Output the (X, Y) coordinate of the center of the cell containing the given text.  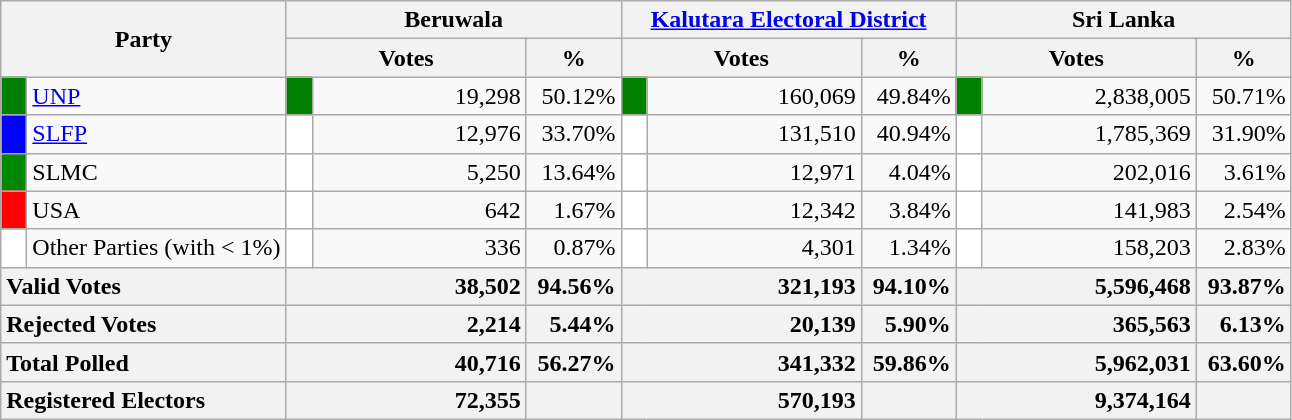
Valid Votes (144, 286)
59.86% (908, 362)
93.87% (1244, 286)
94.10% (908, 286)
USA (156, 210)
9,374,164 (1076, 400)
12,971 (754, 172)
20,139 (741, 324)
SLFP (156, 134)
12,976 (419, 134)
1.67% (574, 210)
UNP (156, 96)
570,193 (741, 400)
63.60% (1244, 362)
56.27% (574, 362)
158,203 (1089, 248)
Registered Electors (144, 400)
40,716 (406, 362)
4.04% (908, 172)
19,298 (419, 96)
341,332 (741, 362)
131,510 (754, 134)
642 (419, 210)
40.94% (908, 134)
72,355 (406, 400)
141,983 (1089, 210)
160,069 (754, 96)
3.61% (1244, 172)
Kalutara Electoral District (788, 20)
1,785,369 (1089, 134)
Beruwala (454, 20)
33.70% (574, 134)
6.13% (1244, 324)
5,596,468 (1076, 286)
Other Parties (with < 1%) (156, 248)
5.90% (908, 324)
336 (419, 248)
Total Polled (144, 362)
3.84% (908, 210)
49.84% (908, 96)
50.71% (1244, 96)
13.64% (574, 172)
321,193 (741, 286)
0.87% (574, 248)
2,214 (406, 324)
38,502 (406, 286)
2,838,005 (1089, 96)
5.44% (574, 324)
SLMC (156, 172)
Party (144, 39)
94.56% (574, 286)
31.90% (1244, 134)
4,301 (754, 248)
Rejected Votes (144, 324)
365,563 (1076, 324)
2.54% (1244, 210)
2.83% (1244, 248)
Sri Lanka (1124, 20)
12,342 (754, 210)
50.12% (574, 96)
202,016 (1089, 172)
5,250 (419, 172)
1.34% (908, 248)
5,962,031 (1076, 362)
